Locate the cell with the specified text and output its [X, Y] center coordinate. 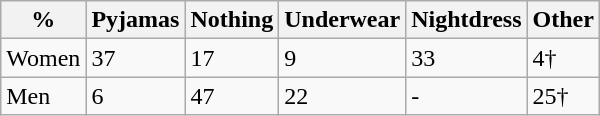
6 [136, 96]
Women [44, 58]
47 [232, 96]
33 [466, 58]
25† [563, 96]
Nightdress [466, 20]
22 [342, 96]
9 [342, 58]
Pyjamas [136, 20]
17 [232, 58]
Underwear [342, 20]
37 [136, 58]
Nothing [232, 20]
Other [563, 20]
Men [44, 96]
- [466, 96]
% [44, 20]
4† [563, 58]
